Extract the [X, Y] coordinate from the center of the cell holding the provided text.  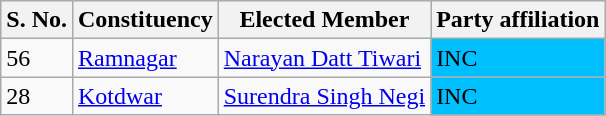
S. No. [37, 20]
Ramnagar [145, 58]
Constituency [145, 20]
Kotdwar [145, 96]
Party affiliation [518, 20]
Narayan Datt Tiwari [324, 58]
Elected Member [324, 20]
56 [37, 58]
28 [37, 96]
Surendra Singh Negi [324, 96]
